For the text-containing cell, return its midpoint in (X, Y) coordinate format. 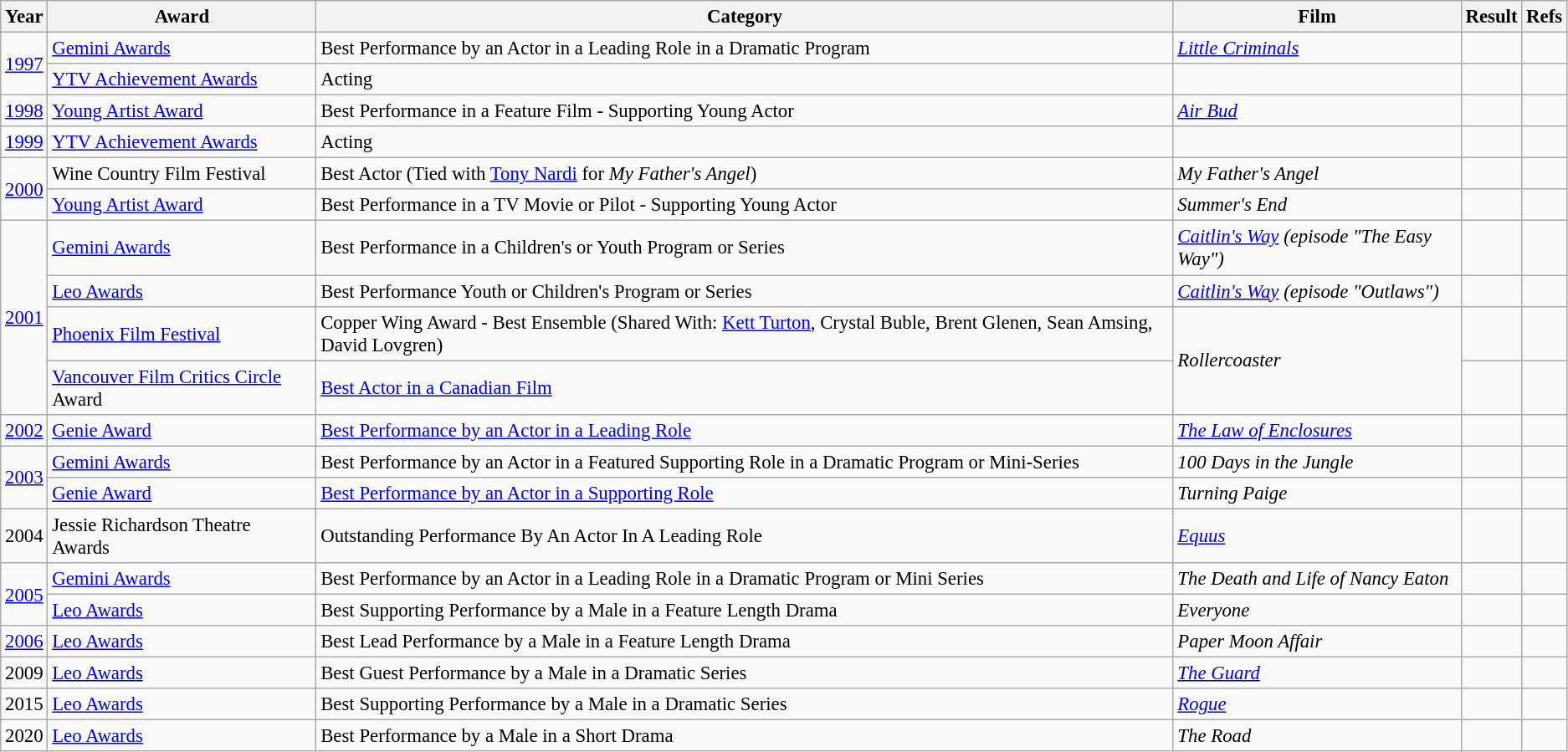
Best Performance by an Actor in a Supporting Role (745, 494)
Best Actor in a Canadian Film (745, 388)
Caitlin's Way (episode "The Easy Way") (1317, 248)
Jessie Richardson Theatre Awards (182, 535)
2009 (24, 673)
2005 (24, 594)
Rollercoaster (1317, 360)
2001 (24, 318)
The Law of Enclosures (1317, 430)
Award (182, 17)
Phoenix Film Festival (182, 333)
Summer's End (1317, 205)
Equus (1317, 535)
Best Performance by an Actor in a Leading Role in a Dramatic Program (745, 49)
Best Performance by a Male in a Short Drama (745, 736)
Best Performance by an Actor in a Leading Role (745, 430)
Refs (1545, 17)
1999 (24, 142)
Best Performance in a Children's or Youth Program or Series (745, 248)
Best Performance in a Feature Film - Supporting Young Actor (745, 111)
1998 (24, 111)
Category (745, 17)
Film (1317, 17)
Air Bud (1317, 111)
My Father's Angel (1317, 174)
2002 (24, 430)
Result (1491, 17)
Best Guest Performance by a Male in a Dramatic Series (745, 673)
Vancouver Film Critics Circle Award (182, 388)
Copper Wing Award - Best Ensemble (Shared With: Kett Turton, Crystal Buble, Brent Glenen, Sean Amsing, David Lovgren) (745, 333)
Rogue (1317, 704)
Best Performance by an Actor in a Leading Role in a Dramatic Program or Mini Series (745, 579)
The Death and Life of Nancy Eaton (1317, 579)
Turning Paige (1317, 494)
2004 (24, 535)
Best Supporting Performance by a Male in a Dramatic Series (745, 704)
Paper Moon Affair (1317, 642)
Everyone (1317, 610)
2000 (24, 189)
2006 (24, 642)
Outstanding Performance By An Actor In A Leading Role (745, 535)
2003 (24, 477)
2015 (24, 704)
1997 (24, 64)
Best Performance Youth or Children's Program or Series (745, 291)
Year (24, 17)
100 Days in the Jungle (1317, 462)
Best Actor (Tied with Tony Nardi for My Father's Angel) (745, 174)
Best Performance in a TV Movie or Pilot - Supporting Young Actor (745, 205)
Best Supporting Performance by a Male in a Feature Length Drama (745, 610)
Wine Country Film Festival (182, 174)
2020 (24, 736)
The Guard (1317, 673)
Best Performance by an Actor in a Featured Supporting Role in a Dramatic Program or Mini-Series (745, 462)
The Road (1317, 736)
Caitlin's Way (episode "Outlaws") (1317, 291)
Best Lead Performance by a Male in a Feature Length Drama (745, 642)
Little Criminals (1317, 49)
